Determine the [X, Y] coordinate at the center of the cell enclosing the given text.  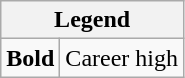
Bold [30, 58]
Legend [92, 20]
Career high [122, 58]
